Provide the [X, Y] coordinate of the cell's center where the given text is located.  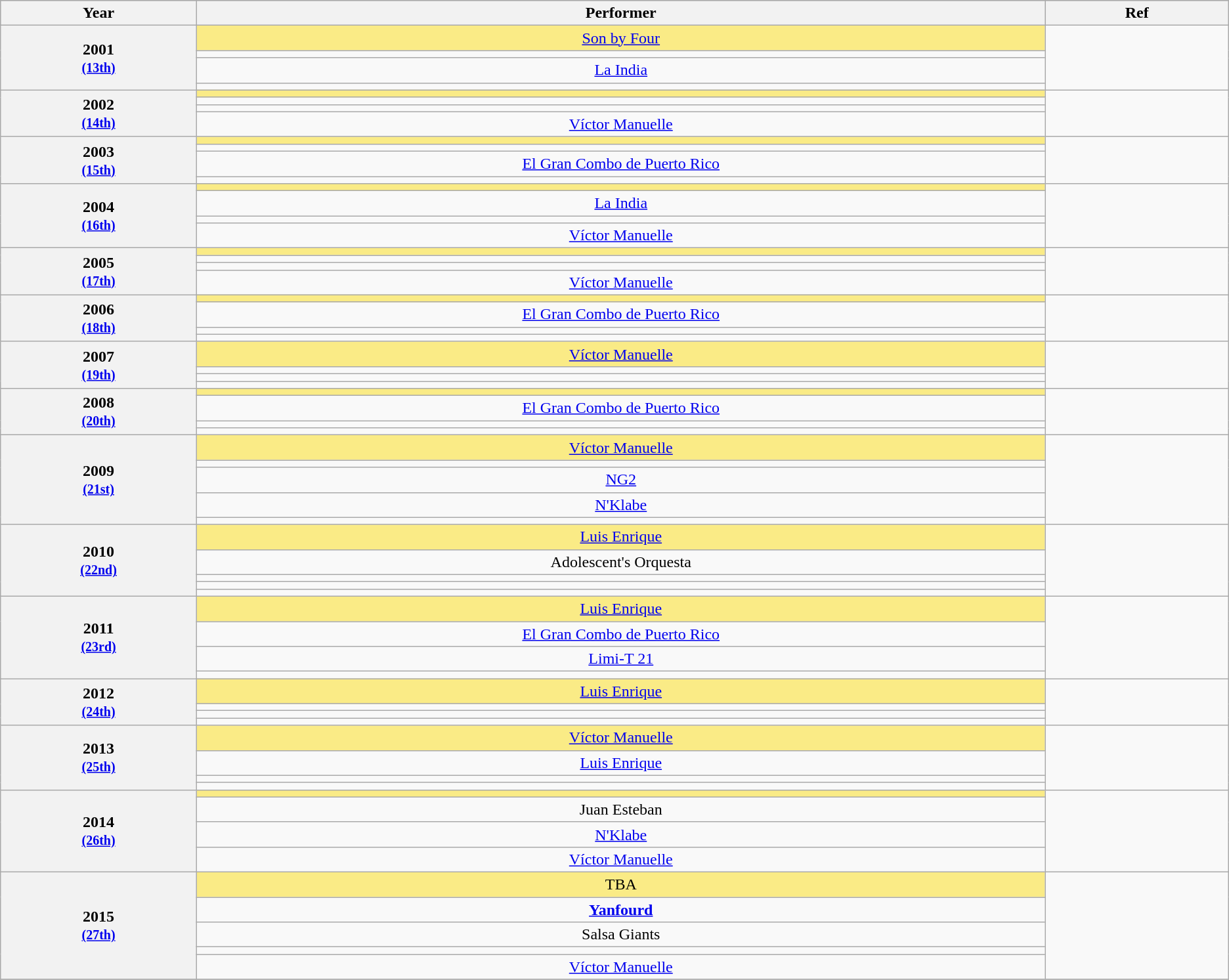
NG2 [621, 480]
Son by Four [621, 38]
2014 (26th) [98, 831]
Ref [1137, 13]
2015 (27th) [98, 926]
Year [98, 13]
2011 (23rd) [98, 637]
2002 (14th) [98, 113]
2007 (19th) [98, 365]
2004 (16th) [98, 216]
2010 (22nd) [98, 561]
TBA [621, 884]
2006 (18th) [98, 318]
Juan Esteban [621, 809]
2003 (15th) [98, 160]
Yanfourd [621, 909]
2013 (25th) [98, 757]
2009 (21st) [98, 480]
Adolescent's Orquesta [621, 562]
2008 (20th) [98, 412]
2012 (24th) [98, 702]
Performer [621, 13]
Limi-T 21 [621, 659]
2005 (17th) [98, 272]
Salsa Giants [621, 935]
2001 (13th) [98, 58]
